Return the [x, y] coordinate for the center point of the cell that contains the specified text.  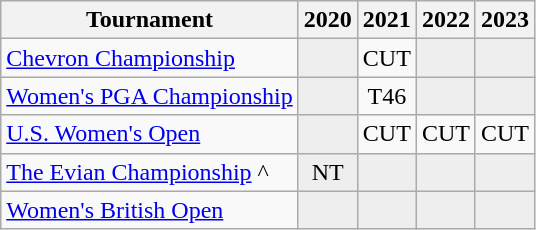
2022 [446, 20]
2020 [328, 20]
Women's British Open [150, 210]
U.S. Women's Open [150, 134]
NT [328, 172]
2023 [504, 20]
Chevron Championship [150, 58]
Tournament [150, 20]
2021 [386, 20]
The Evian Championship ^ [150, 172]
Women's PGA Championship [150, 96]
T46 [386, 96]
